Determine the (x, y) coordinate at the center of the cell enclosing the given text.  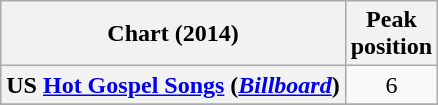
6 (391, 85)
Chart (2014) (173, 34)
US Hot Gospel Songs (Billboard) (173, 85)
Peakposition (391, 34)
